Find where the given text appears and provide that cell's center as [X, Y] coordinate. 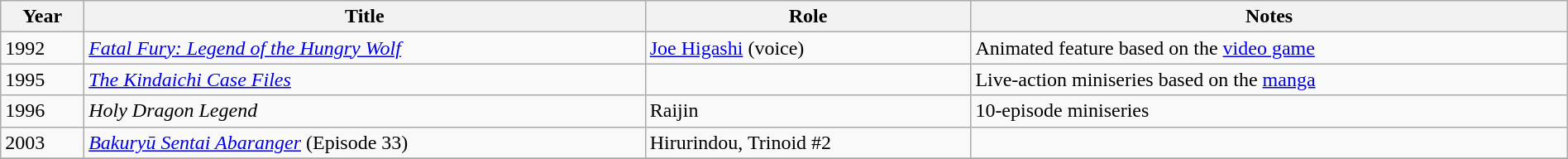
Holy Dragon Legend [366, 111]
Bakuryū Sentai Abaranger (Episode 33) [366, 142]
1992 [43, 48]
2003 [43, 142]
Role [808, 17]
Year [43, 17]
Fatal Fury: Legend of the Hungry Wolf [366, 48]
Joe Higashi (voice) [808, 48]
Hirurindou, Trinoid #2 [808, 142]
Animated feature based on the video game [1269, 48]
1995 [43, 79]
10-episode miniseries [1269, 111]
Raijin [808, 111]
Title [366, 17]
Live-action miniseries based on the manga [1269, 79]
The Kindaichi Case Files [366, 79]
1996 [43, 111]
Notes [1269, 17]
